Pinpoint the cell where the given text exists, returning its (X, Y) midpoint coordinate. 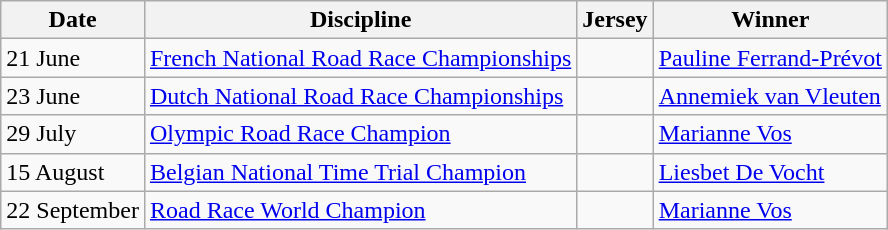
Date (73, 20)
Liesbet De Vocht (770, 172)
Pauline Ferrand-Prévot (770, 58)
Jersey (615, 20)
Annemiek van Vleuten (770, 96)
Winner (770, 20)
29 July (73, 134)
Olympic Road Race Champion (360, 134)
15 August (73, 172)
Dutch National Road Race Championships (360, 96)
Belgian National Time Trial Champion (360, 172)
21 June (73, 58)
22 September (73, 210)
French National Road Race Championships (360, 58)
23 June (73, 96)
Road Race World Champion (360, 210)
Discipline (360, 20)
